Identify which cell holds the provided text, then report its (X, Y) central coordinate. 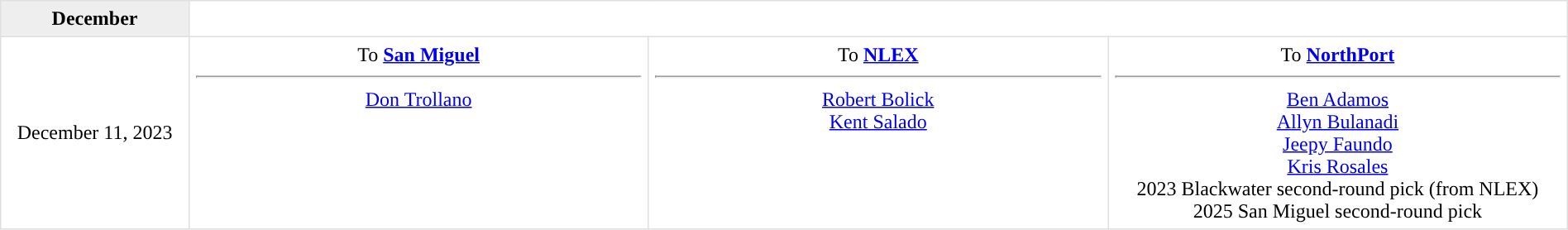
December 11, 2023 (95, 132)
To San MiguelDon Trollano (418, 132)
December (95, 19)
To NLEXRobert BolickKent Salado (878, 132)
To NorthPortBen AdamosAllyn BulanadiJeepy FaundoKris Rosales2023 Blackwater second-round pick (from NLEX)2025 San Miguel second-round pick (1338, 132)
